From the cell containing the given text, extract its center point as [X, Y] coordinate. 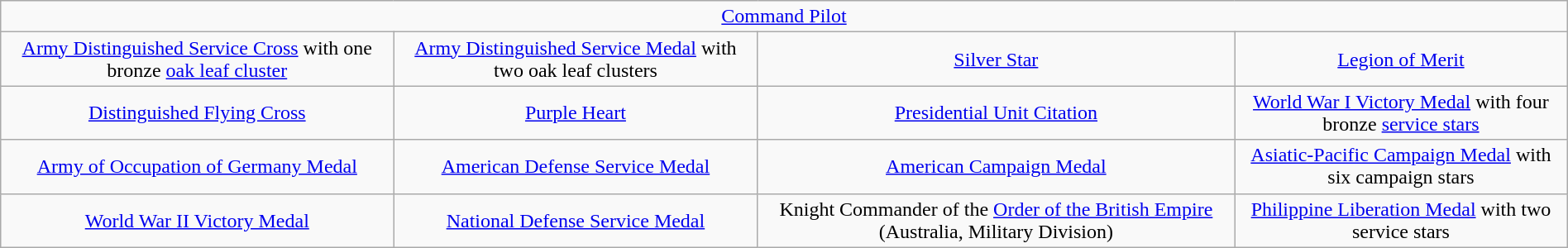
World War I Victory Medal with four bronze service stars [1401, 112]
Army Distinguished Service Cross with one bronze oak leaf cluster [197, 60]
Knight Commander of the Order of the British Empire (Australia, Military Division) [996, 220]
American Campaign Medal [996, 167]
World War II Victory Medal [197, 220]
Philippine Liberation Medal with two service stars [1401, 220]
Presidential Unit Citation [996, 112]
Silver Star [996, 60]
Asiatic-Pacific Campaign Medal with six campaign stars [1401, 167]
Purple Heart [576, 112]
Army Distinguished Service Medal with two oak leaf clusters [576, 60]
American Defense Service Medal [576, 167]
Legion of Merit [1401, 60]
Army of Occupation of Germany Medal [197, 167]
National Defense Service Medal [576, 220]
Command Pilot [784, 17]
Distinguished Flying Cross [197, 112]
